Scan for the cell matching the given text and deliver its [X, Y] coordinate at center. 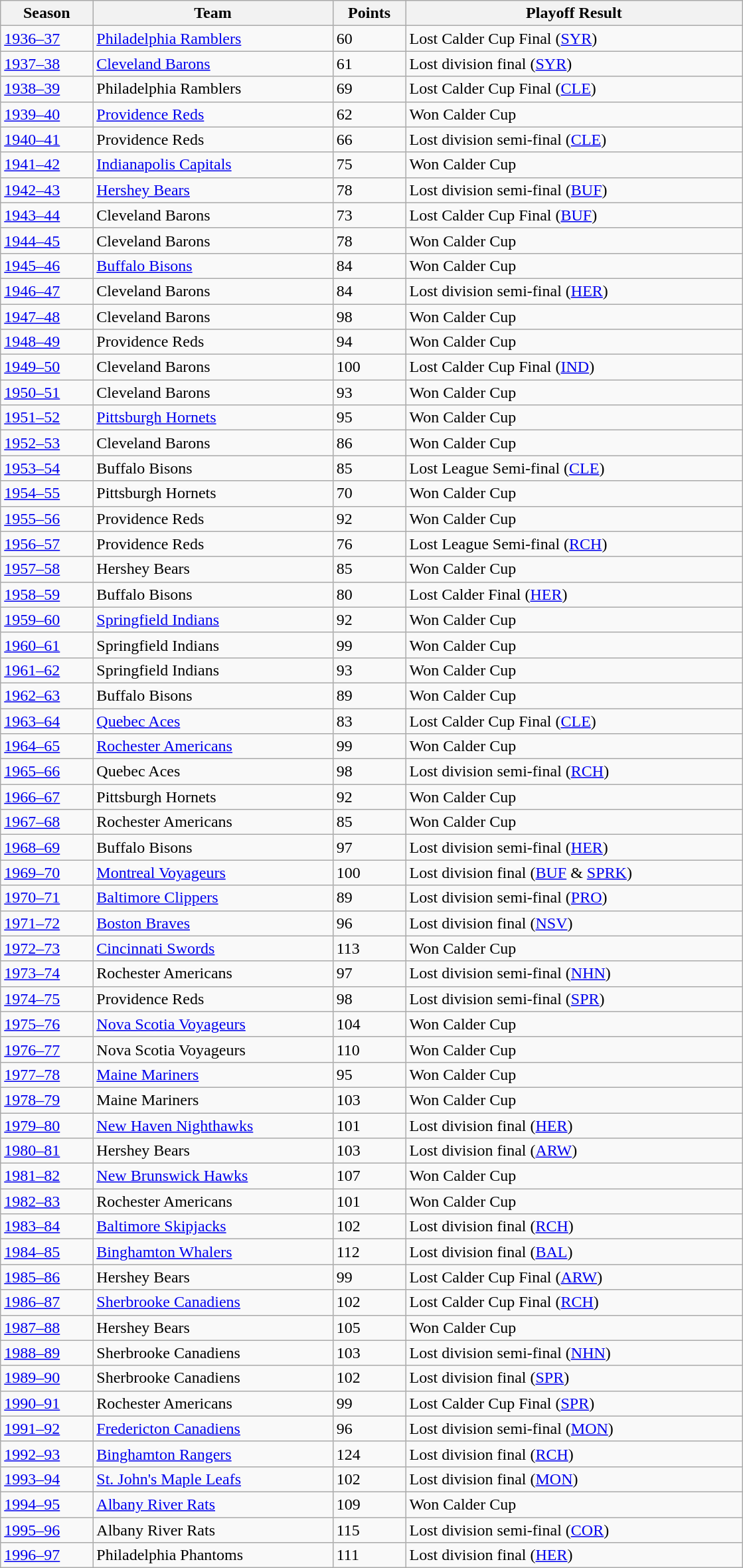
1965–66 [46, 772]
1971–72 [46, 923]
124 [369, 1454]
Team [212, 13]
Lost Calder Cup Final (IND) [574, 367]
1982–83 [46, 1201]
Lost division final (BUF & SPRK) [574, 873]
1959–60 [46, 620]
1962–63 [46, 695]
1980–81 [46, 1151]
Lost division semi-final (CLE) [574, 139]
1973–74 [46, 974]
Lost Calder Cup Final (RCH) [574, 1302]
107 [369, 1176]
1978–79 [46, 1100]
Season [46, 13]
1961–62 [46, 670]
Lost League Semi-final (RCH) [574, 544]
1937–38 [46, 64]
76 [369, 544]
1974–75 [46, 999]
1942–43 [46, 190]
1956–57 [46, 544]
Binghamton Whalers [212, 1252]
1969–70 [46, 873]
111 [369, 1555]
113 [369, 948]
1996–97 [46, 1555]
1943–44 [46, 215]
New Haven Nighthawks [212, 1126]
Lost division semi-final (PRO) [574, 898]
1993–94 [46, 1479]
1986–87 [46, 1302]
109 [369, 1504]
66 [369, 139]
1979–80 [46, 1126]
1967–68 [46, 822]
1988–89 [46, 1353]
Lost League Semi-final (CLE) [574, 468]
Boston Braves [212, 923]
1957–58 [46, 569]
Baltimore Skipjacks [212, 1227]
Lost division semi-final (COR) [574, 1529]
1985–86 [46, 1277]
1975–76 [46, 1024]
New Brunswick Hawks [212, 1176]
Lost division final (SPR) [574, 1378]
1949–50 [46, 367]
1953–54 [46, 468]
73 [369, 215]
Lost Calder Cup Final (BUF) [574, 215]
1991–92 [46, 1429]
Philadelphia Phantoms [212, 1555]
1989–90 [46, 1378]
Lost division semi-final (MON) [574, 1429]
1936–37 [46, 39]
1966–67 [46, 797]
Cincinnati Swords [212, 948]
75 [369, 165]
1977–78 [46, 1075]
Lost Calder Cup Final (SPR) [574, 1403]
115 [369, 1529]
110 [369, 1049]
Indianapolis Capitals [212, 165]
1944–45 [46, 240]
1976–77 [46, 1049]
1941–42 [46, 165]
Lost division final (MON) [574, 1479]
Montreal Voyageurs [212, 873]
Lost division final (BAL) [574, 1252]
70 [369, 493]
1955–56 [46, 519]
1948–49 [46, 342]
Lost Calder Final (HER) [574, 594]
Lost division semi-final (RCH) [574, 772]
61 [369, 64]
1970–71 [46, 898]
Fredericton Canadiens [212, 1429]
Lost division final (SYR) [574, 64]
1950–51 [46, 392]
1952–53 [46, 443]
Points [369, 13]
Lost division semi-final (BUF) [574, 190]
Playoff Result [574, 13]
Lost division final (NSV) [574, 923]
1938–39 [46, 89]
1954–55 [46, 493]
1994–95 [46, 1504]
1972–73 [46, 948]
Lost division final (ARW) [574, 1151]
1983–84 [46, 1227]
1960–61 [46, 645]
1990–91 [46, 1403]
St. John's Maple Leafs [212, 1479]
105 [369, 1328]
1947–48 [46, 317]
Lost Calder Cup Final (ARW) [574, 1277]
1981–82 [46, 1176]
1963–64 [46, 721]
83 [369, 721]
1951–52 [46, 418]
94 [369, 342]
Baltimore Clippers [212, 898]
60 [369, 39]
1992–93 [46, 1454]
1939–40 [46, 114]
1984–85 [46, 1252]
Lost Calder Cup Final (SYR) [574, 39]
Lost division semi-final (SPR) [574, 999]
1945–46 [46, 266]
1968–69 [46, 847]
1958–59 [46, 594]
1964–65 [46, 746]
104 [369, 1024]
62 [369, 114]
112 [369, 1252]
Binghamton Rangers [212, 1454]
69 [369, 89]
80 [369, 594]
1987–88 [46, 1328]
1940–41 [46, 139]
1995–96 [46, 1529]
86 [369, 443]
1946–47 [46, 291]
